From the cell containing the given text, extract its center point as (x, y) coordinate. 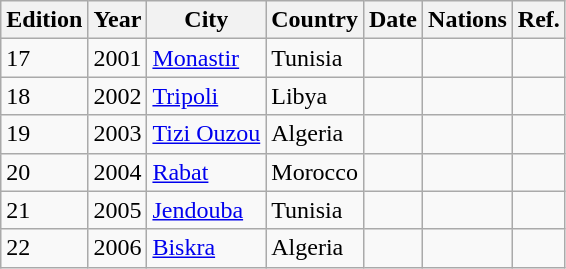
20 (44, 172)
22 (44, 248)
Tripoli (206, 96)
21 (44, 210)
Libya (315, 96)
Morocco (315, 172)
2003 (118, 134)
2006 (118, 248)
Tizi Ouzou (206, 134)
Year (118, 20)
Edition (44, 20)
2004 (118, 172)
17 (44, 58)
Jendouba (206, 210)
Rabat (206, 172)
Ref. (538, 20)
City (206, 20)
Country (315, 20)
Nations (468, 20)
2001 (118, 58)
2002 (118, 96)
Monastir (206, 58)
2005 (118, 210)
19 (44, 134)
Biskra (206, 248)
18 (44, 96)
Date (392, 20)
